Provide the (X, Y) coordinate of the cell's center where the given text is located.  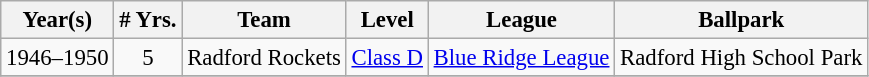
Radford Rockets (264, 58)
League (521, 20)
Blue Ridge League (521, 58)
5 (148, 58)
Level (387, 20)
Ballpark (742, 20)
Radford High School Park (742, 58)
1946–1950 (58, 58)
Team (264, 20)
Year(s) (58, 20)
# Yrs. (148, 20)
Class D (387, 58)
